Return [X, Y] of the center of cell containing provided text 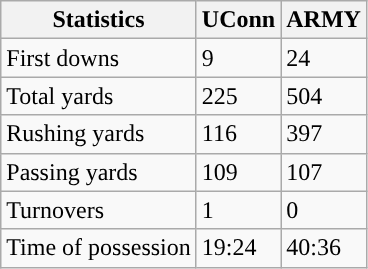
UConn [238, 20]
225 [238, 96]
19:24 [238, 248]
109 [238, 172]
Turnovers [99, 210]
Time of possession [99, 248]
0 [324, 210]
107 [324, 172]
Statistics [99, 20]
ARMY [324, 20]
Total yards [99, 96]
9 [238, 58]
1 [238, 210]
Passing yards [99, 172]
Rushing yards [99, 134]
504 [324, 96]
First downs [99, 58]
40:36 [324, 248]
24 [324, 58]
397 [324, 134]
116 [238, 134]
